Provide the (X, Y) coordinate of the cell's center where the given text is located.  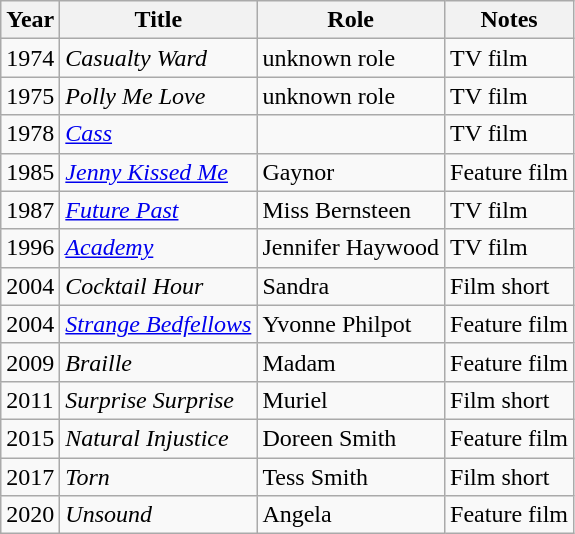
Jenny Kissed Me (158, 172)
Yvonne Philpot (351, 324)
Madam (351, 362)
Angela (351, 515)
Torn (158, 477)
Surprise Surprise (158, 400)
Academy (158, 248)
Role (351, 20)
Gaynor (351, 172)
1996 (30, 248)
1985 (30, 172)
Year (30, 20)
2015 (30, 438)
Polly Me Love (158, 96)
Cocktail Hour (158, 286)
Strange Bedfellows (158, 324)
2011 (30, 400)
Unsound (158, 515)
Muriel (351, 400)
Cass (158, 134)
Braille (158, 362)
Casualty Ward (158, 58)
2017 (30, 477)
1975 (30, 96)
Sandra (351, 286)
Doreen Smith (351, 438)
Tess Smith (351, 477)
Future Past (158, 210)
1978 (30, 134)
Miss Bernsteen (351, 210)
Jennifer Haywood (351, 248)
Title (158, 20)
2020 (30, 515)
2009 (30, 362)
Notes (510, 20)
1974 (30, 58)
Natural Injustice (158, 438)
1987 (30, 210)
